Return the [X, Y] coordinate for the center point of the cell that contains the specified text.  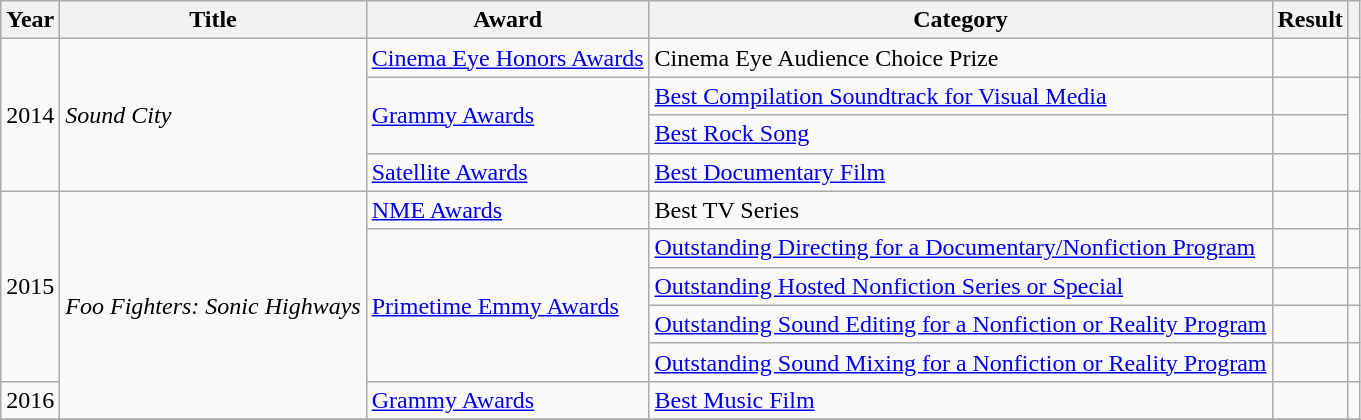
Result [1310, 20]
Outstanding Directing for a Documentary/Nonfiction Program [960, 248]
Outstanding Sound Editing for a Nonfiction or Reality Program [960, 324]
Outstanding Sound Mixing for a Nonfiction or Reality Program [960, 362]
Satellite Awards [508, 172]
Title [213, 20]
Outstanding Hosted Nonfiction Series or Special [960, 286]
Primetime Emmy Awards [508, 305]
2014 [30, 115]
Category [960, 20]
Sound City [213, 115]
Cinema Eye Honors Awards [508, 58]
Best Documentary Film [960, 172]
2015 [30, 286]
Year [30, 20]
Cinema Eye Audience Choice Prize [960, 58]
Best Rock Song [960, 134]
Foo Fighters: Sonic Highways [213, 305]
2016 [30, 400]
Best Music Film [960, 400]
Best Compilation Soundtrack for Visual Media [960, 96]
Best TV Series [960, 210]
NME Awards [508, 210]
Award [508, 20]
